For the text-containing cell, return its midpoint in [x, y] coordinate format. 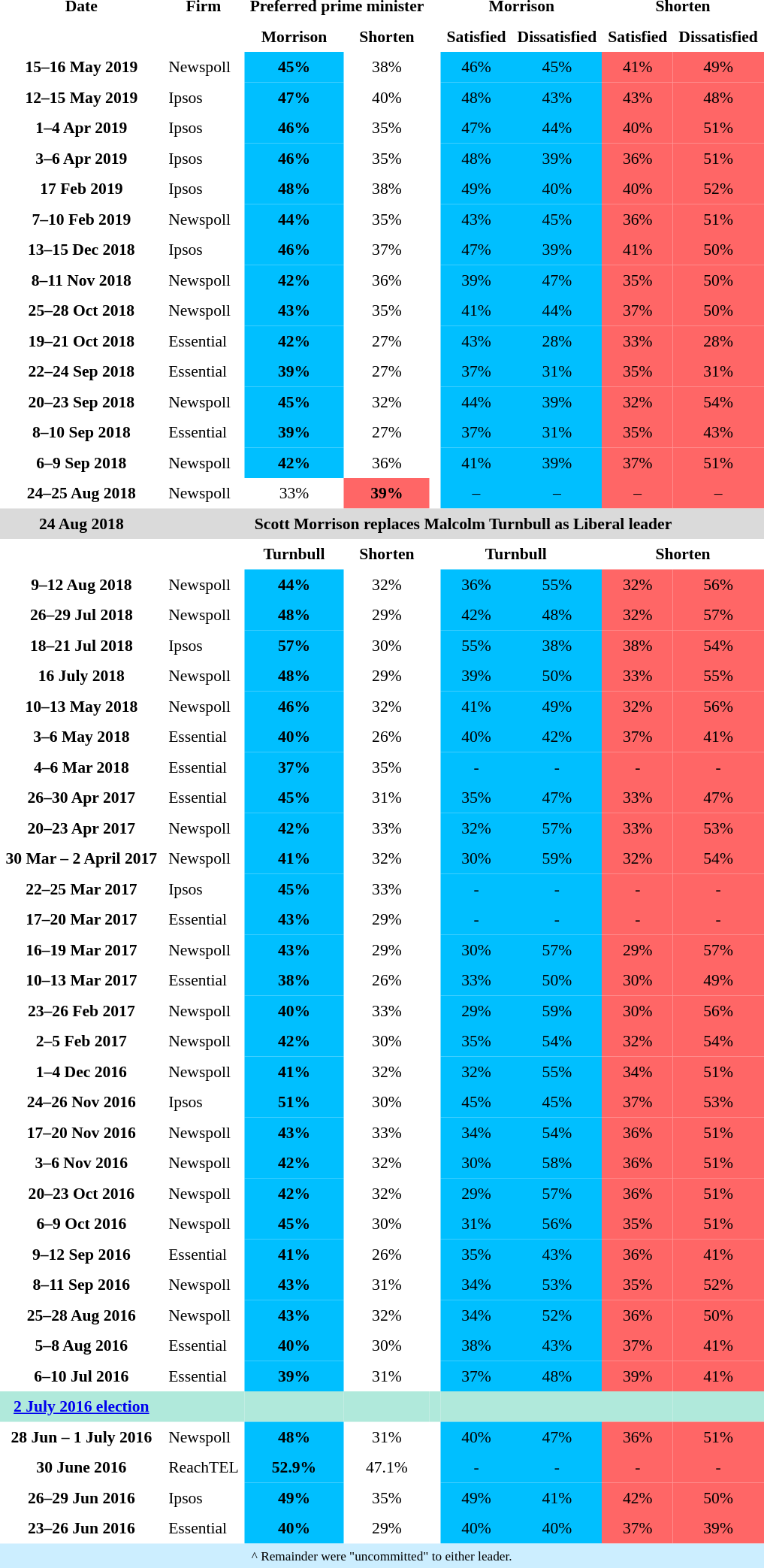
ReachTEL [204, 1467]
1–4 Dec 2016 [81, 1071]
5–8 Aug 2016 [81, 1346]
20–23 Oct 2016 [81, 1193]
3–6 Apr 2019 [81, 158]
10–13 May 2018 [81, 706]
24 Aug 2018 [81, 523]
28 Jun – 1 July 2016 [81, 1436]
15–16 May 2019 [81, 67]
17–20 Nov 2016 [81, 1132]
30 Mar – 2 April 2017 [81, 858]
9–12 Sep 2016 [81, 1254]
8–11 Sep 2016 [81, 1285]
20–23 Sep 2018 [81, 401]
4–6 Mar 2018 [81, 767]
24–25 Aug 2018 [81, 493]
2 July 2016 election [81, 1406]
^ Remainder were "uncommitted" to either leader. [382, 1556]
22–24 Sep 2018 [81, 371]
12–15 May 2019 [81, 97]
26–29 Jul 2018 [81, 615]
25–28 Aug 2016 [81, 1315]
23–26 Feb 2017 [81, 1010]
25–28 Oct 2018 [81, 310]
20–23 Apr 2017 [81, 828]
2–5 Feb 2017 [81, 1041]
19–21 Oct 2018 [81, 341]
24–26 Nov 2016 [81, 1102]
30 June 2016 [81, 1467]
47.1% [387, 1467]
22–25 Mar 2017 [81, 888]
8–11 Nov 2018 [81, 280]
58% [557, 1163]
16–19 Mar 2017 [81, 949]
8–10 Sep 2018 [81, 432]
Morrison [294, 36]
17 Feb 2019 [81, 189]
16 July 2018 [81, 676]
Scott Morrison replaces Malcolm Turnbull as Liberal leader [464, 523]
6–9 Sep 2018 [81, 462]
7–10 Feb 2019 [81, 219]
1–4 Apr 2019 [81, 128]
13–15 Dec 2018 [81, 250]
26–30 Apr 2017 [81, 798]
26–29 Jun 2016 [81, 1497]
9–12 Aug 2018 [81, 584]
52.9% [294, 1467]
18–21 Jul 2018 [81, 645]
6–10 Jul 2016 [81, 1376]
3–6 May 2018 [81, 737]
6–9 Oct 2016 [81, 1224]
3–6 Nov 2016 [81, 1163]
23–26 Jun 2016 [81, 1528]
17–20 Mar 2017 [81, 919]
10–13 Mar 2017 [81, 980]
